Provide the (x, y) coordinate of the cell's center where the given text is located.  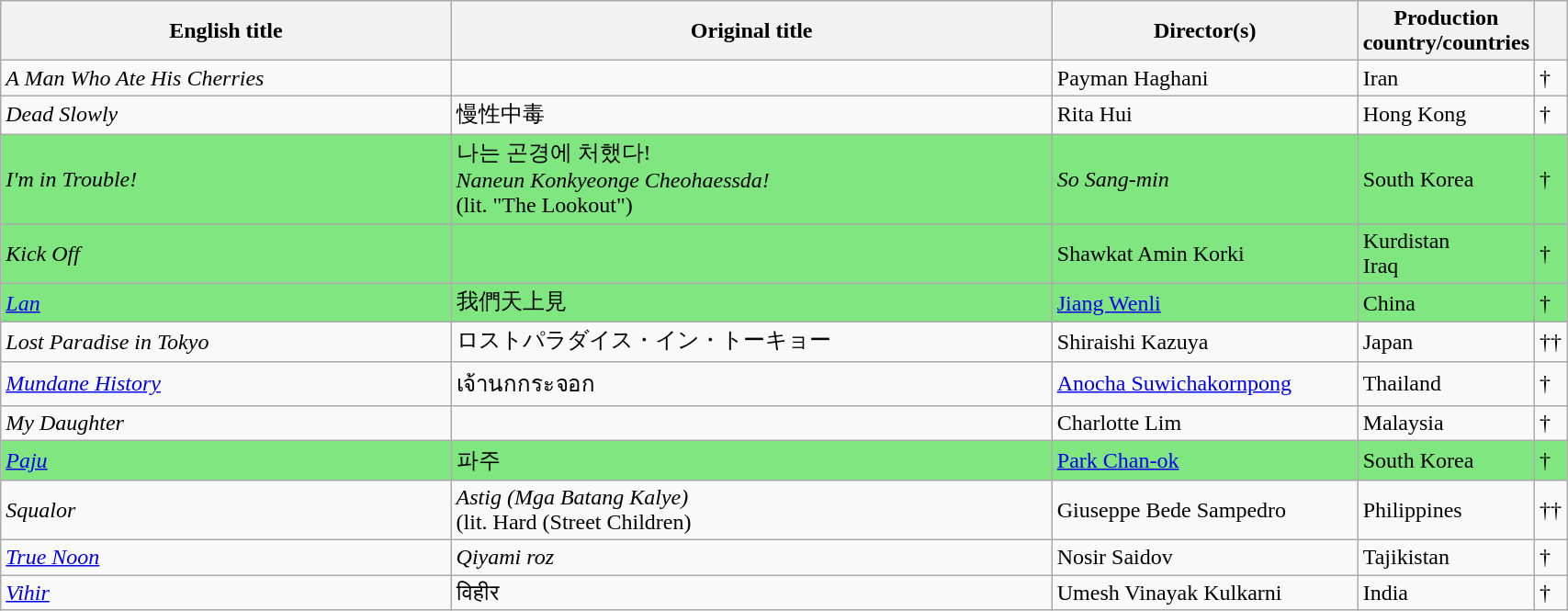
Lost Paradise in Tokyo (226, 342)
Rita Hui (1205, 116)
Qiyami roz (751, 557)
慢性中毒 (751, 116)
Hong Kong (1446, 116)
A Man Who Ate His Cherries (226, 78)
विहीर (751, 593)
Tajikistan (1446, 557)
Squalor (226, 509)
Director(s) (1205, 31)
Kick Off (226, 254)
파주 (751, 461)
My Daughter (226, 424)
Shiraishi Kazuya (1205, 342)
我們天上見 (751, 303)
Shawkat Amin Korki (1205, 254)
Vihir (226, 593)
Nosir Saidov (1205, 557)
So Sang-min (1205, 178)
Park Chan-ok (1205, 461)
Japan (1446, 342)
Dead Slowly (226, 116)
Charlotte Lim (1205, 424)
Paju (226, 461)
Malaysia (1446, 424)
I'm in Trouble! (226, 178)
Philippines (1446, 509)
Lan (226, 303)
True Noon (226, 557)
India (1446, 593)
English title (226, 31)
나는 곤경에 처했다!Naneun Konkyeonge Cheohaessda!(lit. "The Lookout") (751, 178)
Astig (Mga Batang Kalye)(lit. Hard (Street Children) (751, 509)
เจ้านกกระจอก (751, 384)
Thailand (1446, 384)
Original title (751, 31)
Anocha Suwichakornpong (1205, 384)
Payman Haghani (1205, 78)
China (1446, 303)
Giuseppe Bede Sampedro (1205, 509)
KurdistanIraq (1446, 254)
Production country/countries (1446, 31)
Umesh Vinayak Kulkarni (1205, 593)
Iran (1446, 78)
Mundane History (226, 384)
ロストパラダイス・イン・トーキョー (751, 342)
Jiang Wenli (1205, 303)
